Capture the cell that displays the provided text and extract its (x, y) central coordinate. 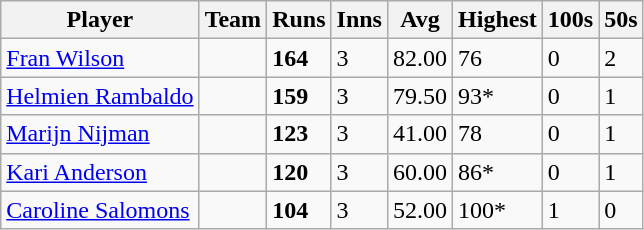
Helmien Rambaldo (100, 96)
50s (621, 20)
Caroline Salomons (100, 210)
41.00 (420, 134)
60.00 (420, 172)
Runs (299, 20)
52.00 (420, 210)
76 (498, 58)
Marijn Nijman (100, 134)
78 (498, 134)
100* (498, 210)
104 (299, 210)
123 (299, 134)
93* (498, 96)
164 (299, 58)
Player (100, 20)
82.00 (420, 58)
Fran Wilson (100, 58)
Team (233, 20)
2 (621, 58)
120 (299, 172)
159 (299, 96)
Avg (420, 20)
79.50 (420, 96)
Highest (498, 20)
86* (498, 172)
Inns (359, 20)
100s (570, 20)
Kari Anderson (100, 172)
